Return the [x, y] coordinate for the center point of the cell that contains the specified text.  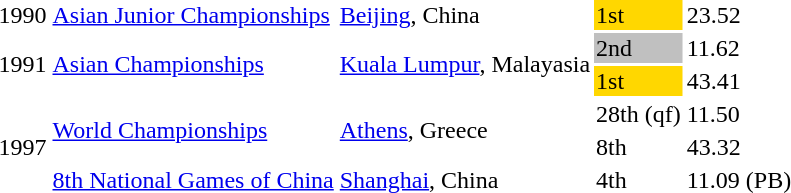
2nd [639, 48]
Kuala Lumpur, Malayasia [464, 64]
Asian Championships [193, 64]
World Championships [193, 130]
Beijing, China [464, 15]
28th (qf) [639, 114]
Asian Junior Championships [193, 15]
Athens, Greece [464, 130]
8th [639, 147]
